Detect which cell encompasses the target text, then output its (x, y) center coordinate. 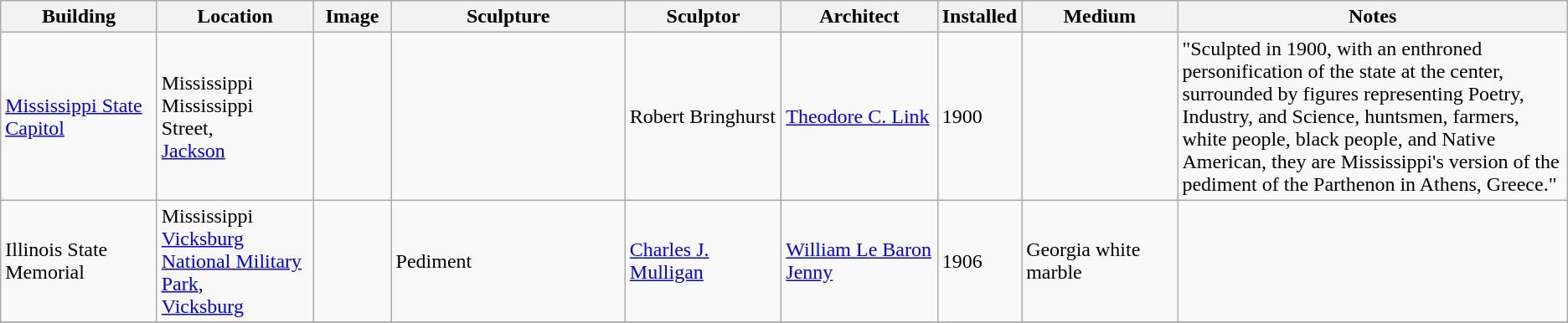
1900 (979, 116)
Location (235, 17)
Image (352, 17)
Georgia white marble (1100, 261)
Pediment (508, 261)
Robert Bringhurst (703, 116)
Mississippi State Capitol (79, 116)
Notes (1372, 17)
Medium (1100, 17)
Building (79, 17)
Illinois State Memorial (79, 261)
William Le Baron Jenny (859, 261)
MississippiVicksburg National Military Park,Vicksburg (235, 261)
Installed (979, 17)
Sculptor (703, 17)
Architect (859, 17)
1906 (979, 261)
MississippiMississippi Street,Jackson (235, 116)
Theodore C. Link (859, 116)
Sculpture (508, 17)
Charles J. Mulligan (703, 261)
